From the cell containing the given text, extract its center point as (X, Y) coordinate. 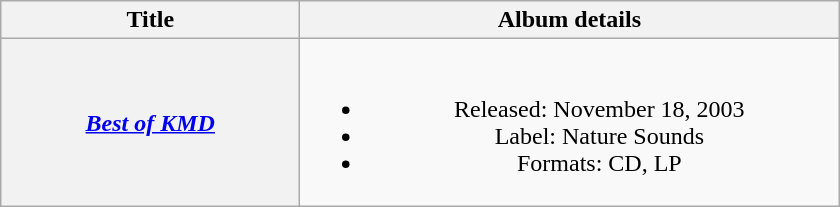
Album details (570, 20)
Released: November 18, 2003Label: Nature SoundsFormats: CD, LP (570, 122)
Best of KMD (150, 122)
Title (150, 20)
